Return [x, y] of the center of cell containing provided text 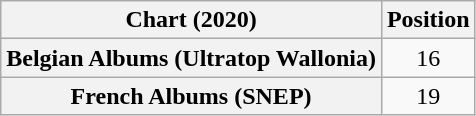
Position [428, 20]
19 [428, 96]
Belgian Albums (Ultratop Wallonia) [192, 58]
16 [428, 58]
Chart (2020) [192, 20]
French Albums (SNEP) [192, 96]
